Determine the [X, Y] coordinate at the center of the cell enclosing the given text.  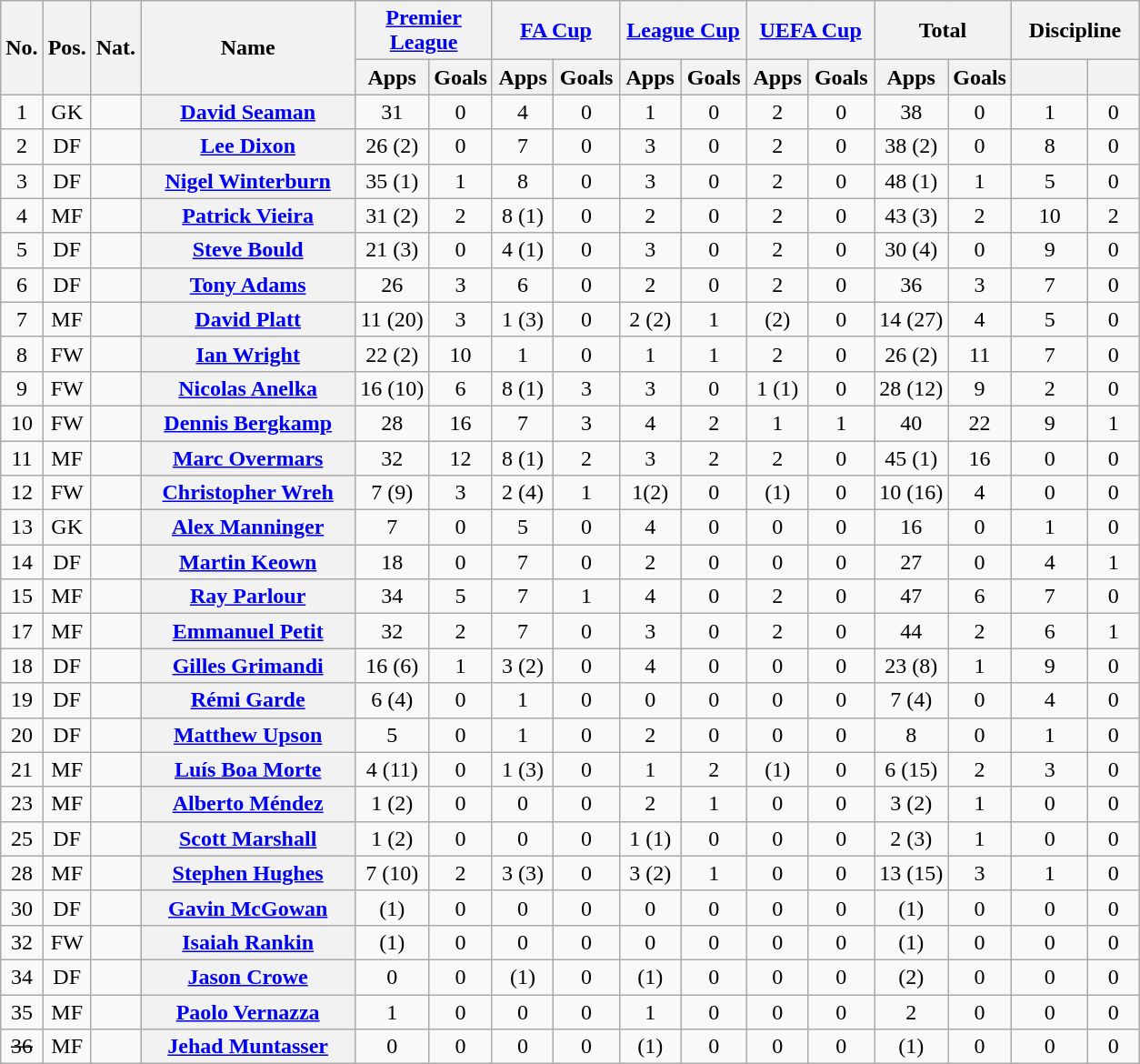
Ray Parlour [248, 597]
31 [393, 112]
38 [911, 112]
Gilles Grimandi [248, 666]
Name [248, 47]
27 [911, 562]
44 [911, 631]
Isaiah Rankin [248, 942]
Tony Adams [248, 285]
2 (2) [651, 319]
43 (3) [911, 216]
No. [22, 47]
38 (2) [911, 146]
Pos. [67, 47]
Martin Keown [248, 562]
Dennis Bergkamp [248, 423]
1(2) [651, 493]
21 (3) [393, 250]
14 [22, 562]
13 [22, 527]
48 (1) [911, 181]
23 (8) [911, 666]
7 (4) [911, 700]
26 [393, 285]
7 (10) [393, 873]
Christopher Wreh [248, 493]
Alberto Méndez [248, 804]
Total [944, 31]
FA Cup [555, 31]
Rémi Garde [248, 700]
25 [22, 838]
40 [911, 423]
Paolo Vernazza [248, 1012]
30 (4) [911, 250]
Scott Marshall [248, 838]
Luís Boa Morte [248, 769]
19 [22, 700]
Marc Overmars [248, 457]
14 (27) [911, 319]
Premier League [424, 31]
17 [22, 631]
Alex Manninger [248, 527]
David Seaman [248, 112]
Patrick Vieira [248, 216]
Ian Wright [248, 354]
Gavin McGowan [248, 908]
45 (1) [911, 457]
Lee Dixon [248, 146]
2 (4) [522, 493]
15 [22, 597]
6 (15) [911, 769]
Nat. [115, 47]
4 (1) [522, 250]
22 (2) [393, 354]
6 (4) [393, 700]
30 [22, 908]
10 (16) [911, 493]
Jehad Muntasser [248, 1047]
22 [980, 423]
Steve Bould [248, 250]
Nicolas Anelka [248, 388]
11 (20) [393, 319]
Emmanuel Petit [248, 631]
UEFA Cup [811, 31]
2 (3) [911, 838]
Discipline [1075, 31]
35 (1) [393, 181]
Jason Crowe [248, 977]
Matthew Upson [248, 735]
League Cup [684, 31]
20 [22, 735]
16 (6) [393, 666]
21 [22, 769]
3 (3) [522, 873]
Stephen Hughes [248, 873]
35 [22, 1012]
David Platt [248, 319]
31 (2) [393, 216]
23 [22, 804]
28 (12) [911, 388]
4 (11) [393, 769]
Nigel Winterburn [248, 181]
13 (15) [911, 873]
47 [911, 597]
7 (9) [393, 493]
16 (10) [393, 388]
